Search for the cell housing the specified text and yield its (x, y) center coordinate. 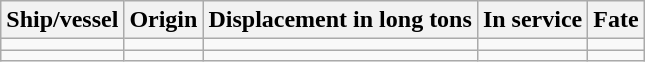
Displacement in long tons (340, 20)
Ship/vessel (62, 20)
Origin (164, 20)
Fate (616, 20)
In service (532, 20)
